Output the [X, Y] coordinate of the center of the cell containing the given text.  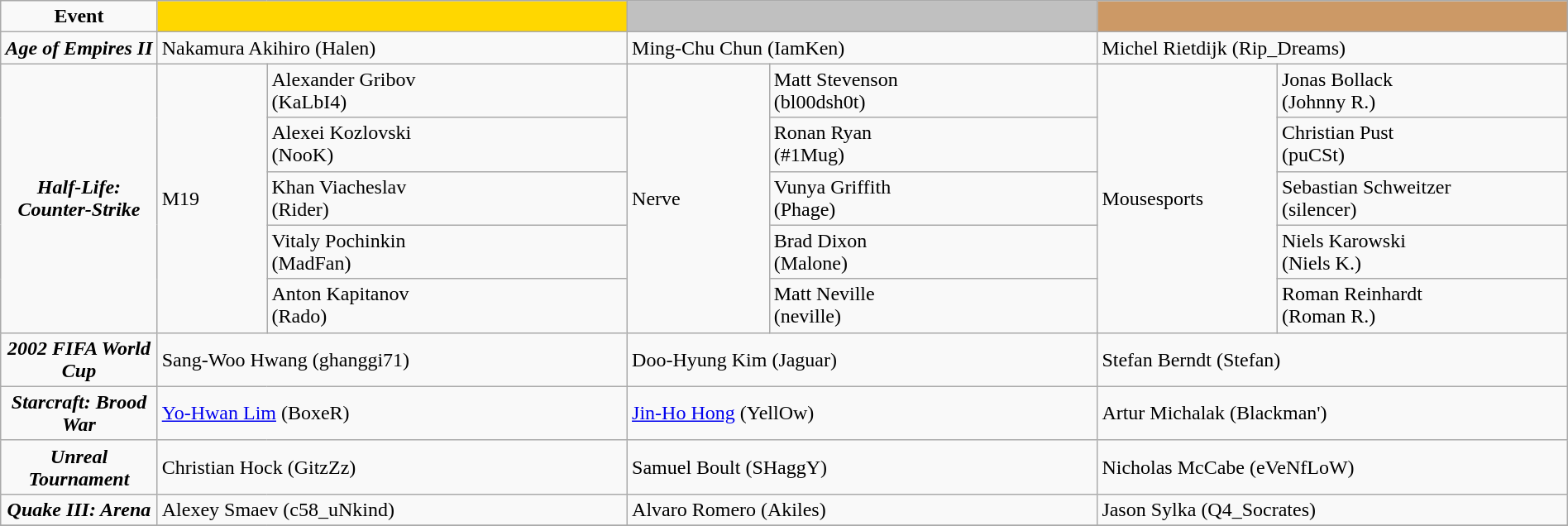
Unreal Tournament [79, 466]
Vunya Griffith(Phage) [933, 198]
Khan Viacheslav(Rider) [447, 198]
Alexey Smaev (c58_uNkind) [392, 509]
Anton Kapitanov(Rado) [447, 306]
Quake III: Arena [79, 509]
Nerve [699, 198]
Christian Hock (GitzZz) [392, 466]
Event [79, 17]
Yo-Hwan Lim (BoxeR) [392, 414]
Artur Michalak (Blackman') [1332, 414]
Stefan Berndt (Stefan) [1332, 359]
Ming-Chu Chun (IamKen) [863, 48]
2002 FIFA World Cup [79, 359]
Doo-Hyung Kim (Jaguar) [863, 359]
Jonas Bollack(Johnny R.) [1422, 91]
Alexander Gribov(KaLbI4) [447, 91]
Christian Pust(puCSt) [1422, 144]
Nicholas McCabe (eVeNfLoW) [1332, 466]
Niels Karowski(Niels K.) [1422, 251]
Mousesports [1188, 198]
Brad Dixon(Malone) [933, 251]
Nakamura Akihiro (Halen) [392, 48]
Jason Sylka (Q4_Socrates) [1332, 509]
Michel Rietdijk (Rip_Dreams) [1332, 48]
Samuel Boult (SHaggY) [863, 466]
Starcraft: Brood War [79, 414]
Matt Neville(neville) [933, 306]
Vitaly Pochinkin(MadFan) [447, 251]
Matt Stevenson(bl00dsh0t) [933, 91]
Sang-Woo Hwang (ghanggi71) [392, 359]
Ronan Ryan(#1Mug) [933, 144]
Roman Reinhardt(Roman R.) [1422, 306]
Age of Empires II [79, 48]
Alexei Kozlovski(NooK) [447, 144]
Alvaro Romero (Akiles) [863, 509]
Half-Life: Counter-Strike [79, 198]
Jin-Ho Hong (YellOw) [863, 414]
Sebastian Schweitzer(silencer) [1422, 198]
M19 [212, 198]
